Find where the given text appears and provide that cell's center as (x, y) coordinate. 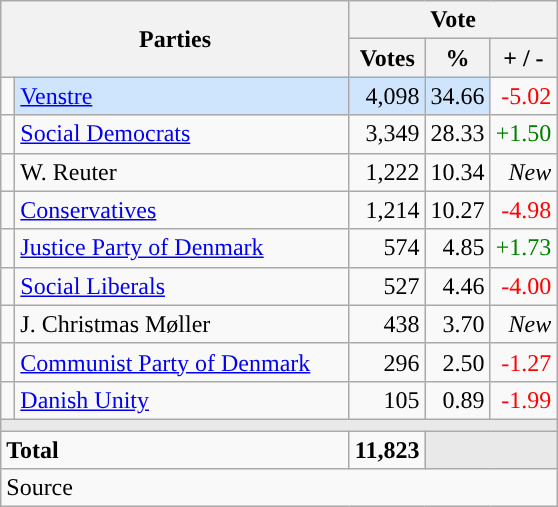
+ / - (524, 58)
0.89 (458, 400)
28.33 (458, 134)
Source (279, 488)
4,098 (387, 96)
3,349 (387, 134)
+1.73 (524, 248)
2.50 (458, 362)
11,823 (387, 449)
% (458, 58)
1,214 (387, 210)
Venstre (182, 96)
J. Christmas Møller (182, 324)
Total (176, 449)
Conservatives (182, 210)
-4.00 (524, 286)
296 (387, 362)
10.27 (458, 210)
-1.99 (524, 400)
10.34 (458, 172)
Votes (387, 58)
4.46 (458, 286)
+1.50 (524, 134)
1,222 (387, 172)
574 (387, 248)
Parties (176, 39)
-5.02 (524, 96)
Vote (452, 20)
Communist Party of Denmark (182, 362)
Social Democrats (182, 134)
34.66 (458, 96)
105 (387, 400)
Justice Party of Denmark (182, 248)
-1.27 (524, 362)
4.85 (458, 248)
Social Liberals (182, 286)
W. Reuter (182, 172)
438 (387, 324)
-4.98 (524, 210)
527 (387, 286)
3.70 (458, 324)
Danish Unity (182, 400)
